Provide the (x, y) coordinate of the cell's center where the given text is located.  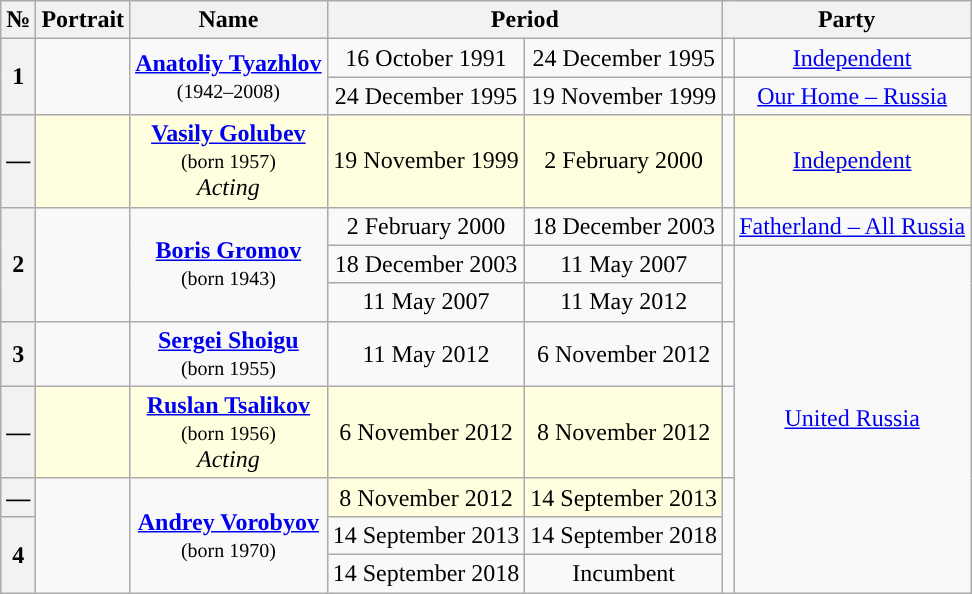
Ruslan Tsalikov(born 1956)Acting (229, 432)
3 (18, 354)
Sergei Shoigu(born 1955) (229, 354)
Our Home – Russia (852, 96)
Incumbent (624, 573)
Party (847, 20)
№ (18, 20)
16 October 1991 (426, 58)
Boris Gromov(born 1943) (229, 264)
Name (229, 20)
Anatoliy Tyazhlov(1942–2008) (229, 77)
1 (18, 77)
4 (18, 554)
Period (524, 20)
Portrait (83, 20)
Fatherland – All Russia (852, 226)
Andrey Vorobyov(born 1970) (229, 535)
United Russia (852, 418)
2 (18, 264)
Vasily Golubev(born 1957)Acting (229, 161)
